Scan for the cell matching the given text and deliver its [x, y] coordinate at center. 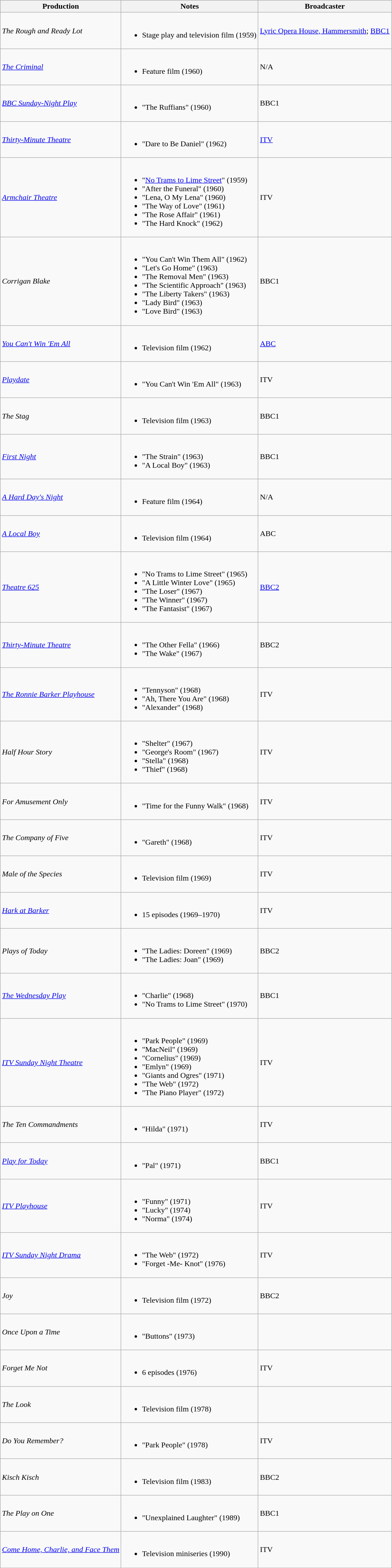
You Can't Win 'Em All [61, 343]
Television film (1962) [190, 343]
BBC Sunday-Night Play [61, 103]
"The Strain" (1963)"A Local Boy" (1963) [190, 456]
Notes [190, 6]
Lyric Opera House, Hammersmith; BBC1 [325, 31]
Half Hour Story [61, 752]
"Hilda" (1971) [190, 1125]
Forget Me Not [61, 1368]
Television film (1978) [190, 1404]
Television film (1972) [190, 1295]
Corrigan Blake [61, 281]
"Park People" (1969)"MacNeil" (1969)"Cornelius" (1969)"Emlyn" (1969)"Giants and Ogres" (1971)"The Web" (1972)"The Piano Player" (1972) [190, 1062]
Television film (1963) [190, 416]
Play for Today [61, 1161]
The Look [61, 1404]
Feature film (1960) [190, 67]
Kisch Kisch [61, 1477]
"Tennyson" (1968)"Ah, There You Are" (1968)"Alexander" (1968) [190, 694]
6 episodes (1976) [190, 1368]
Television film (1969) [190, 874]
"Pal" (1971) [190, 1161]
Broadcaster [325, 6]
Come Home, Charlie, and Face Them [61, 1549]
Once Upon a Time [61, 1332]
Do You Remember? [61, 1441]
"Gareth" (1968) [190, 838]
"The Web" (1972)"Forget -Me- Knot" (1976) [190, 1255]
Feature film (1964) [190, 497]
Television miniseries (1990) [190, 1549]
A Hard Day's Night [61, 497]
ITV Sunday Night Drama [61, 1255]
The Rough and Ready Lot [61, 31]
ITV Sunday Night Theatre [61, 1062]
Theatre 625 [61, 587]
Production [61, 6]
"Charlie" (1968)"No Trams to Lime Street" (1970) [190, 996]
"The Ladies: Doreen" (1969)"The Ladies: Joan" (1969) [190, 951]
Armchair Theatre [61, 197]
"Time for the Funny Walk" (1968) [190, 801]
ITV Playhouse [61, 1206]
"The Other Fella" (1966)"The Wake" (1967) [190, 645]
The Company of Five [61, 838]
Joy [61, 1295]
First Night [61, 456]
The Play on One [61, 1513]
Television film (1964) [190, 533]
"Dare to Be Daniel" (1962) [190, 139]
The Ronnie Barker Playhouse [61, 694]
Hark at Barker [61, 910]
Male of the Species [61, 874]
"Park People" (1978) [190, 1441]
The Wednesday Play [61, 996]
A Local Boy [61, 533]
The Criminal [61, 67]
"No Trams to Lime Street" (1965)"A Little Winter Love" (1965)"The Loser" (1967)"The Winner" (1967)"The Fantasist" (1967) [190, 587]
"You Can't Win 'Em All" (1963) [190, 380]
For Amusement Only [61, 801]
"Funny" (1971)"Lucky" (1974)"Norma" (1974) [190, 1206]
"Unexplained Laughter" (1989) [190, 1513]
"The Ruffians" (1960) [190, 103]
Plays of Today [61, 951]
Stage play and television film (1959) [190, 31]
The Stag [61, 416]
Playdate [61, 380]
"Shelter" (1967)"George's Room" (1967)"Stella" (1968)"Thief" (1968) [190, 752]
15 episodes (1969–1970) [190, 910]
Television film (1983) [190, 1477]
The Ten Commandments [61, 1125]
"Buttons" (1973) [190, 1332]
